Locate the cell with the specified text and output its [X, Y] center coordinate. 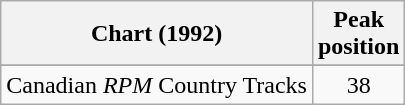
Chart (1992) [157, 34]
Canadian RPM Country Tracks [157, 85]
Peakposition [358, 34]
38 [358, 85]
